Locate the cell with the specified text and output its (X, Y) center coordinate. 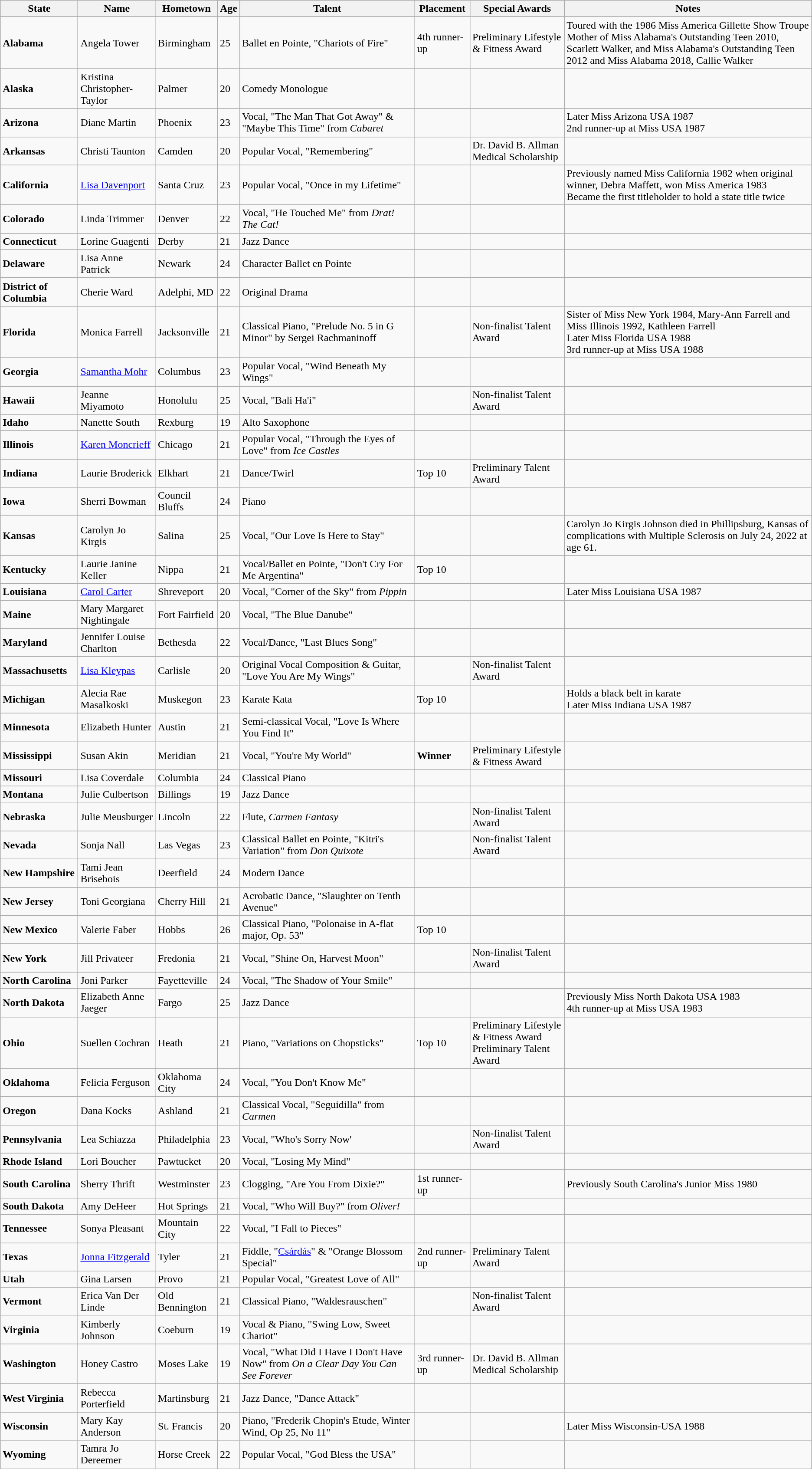
Cherry Hill (187, 902)
Acrobatic Dance, "Slaughter on Tenth Avenue" (327, 902)
Julie Culbertson (117, 794)
4th runner-up (442, 43)
Classical Piano, "Polonaise in A-flat major, Op. 53" (327, 930)
Carol Carter (117, 592)
Holds a black belt in karateLater Miss Indiana USA 1987 (688, 699)
Austin (187, 727)
Jeanne Miyamoto (117, 400)
Lori Boucher (117, 1161)
Original Vocal Composition & Guitar, "Love You Are My Wings" (327, 671)
Later Miss Louisiana USA 1987 (688, 592)
Lisa Davenport (117, 185)
Felicia Ferguson (117, 1082)
Vocal, "Who's Sorry Now' (327, 1139)
Chicago (187, 445)
Hobbs (187, 930)
Iowa (39, 502)
Pawtucket (187, 1161)
Rexburg (187, 423)
Vocal, "The Man That Got Away" & "Maybe This Time" from Cabaret (327, 122)
Modern Dance (327, 873)
Connecticut (39, 241)
Colorado (39, 219)
Angela Tower (117, 43)
Massachusetts (39, 671)
Valerie Faber (117, 930)
Karen Moncrieff (117, 445)
Honolulu (187, 400)
Amy DeHeer (117, 1206)
Vocal, "Bali Ha'i" (327, 400)
Moses Lake (187, 1364)
Classical Piano, "Prelude No. 5 in G Minor" by Sergei Rachmaninoff (327, 332)
Fayetteville (187, 980)
Talent (327, 9)
California (39, 185)
Diane Martin (117, 122)
Winner (442, 755)
Carlisle (187, 671)
Sonya Pleasant (117, 1228)
Tamra Jo Dereemer (117, 1455)
Georgia (39, 371)
Bethesda (187, 642)
Pennsylvania (39, 1139)
Linda Trimmer (117, 219)
Arizona (39, 122)
Salina (187, 536)
Illinois (39, 445)
Council Bluffs (187, 502)
District of Columbia (39, 292)
Special Awards (517, 9)
Lea Schiazza (117, 1139)
South Carolina (39, 1184)
Adelphi, MD (187, 292)
3rd runner-up (442, 1364)
Muskegon (187, 699)
Vocal, "You're My World" (327, 755)
Christi Taunton (117, 151)
Vocal, "Shine On, Harvest Moon" (327, 958)
Honey Castro (117, 1364)
Meridian (187, 755)
Mississippi (39, 755)
Semi-classical Vocal, "Love Is Where You Find It" (327, 727)
Rebecca Porterfield (117, 1398)
Ohio (39, 1042)
Susan Akin (117, 755)
Laurie Janine Keller (117, 569)
Vocal, "What Did I Have I Don't Have Now" from On a Clear Day You Can See Forever (327, 1364)
Virginia (39, 1330)
Palmer (187, 89)
Lincoln (187, 817)
Kansas (39, 536)
Gina Larsen (117, 1279)
Previously Miss North Dakota USA 19834th runner-up at Miss USA 1983 (688, 1002)
Lisa Coverdale (117, 778)
Hometown (187, 9)
Westminster (187, 1184)
Popular Vocal, "God Bless the USA" (327, 1455)
Jazz Dance, "Dance Attack" (327, 1398)
Vocal & Piano, "Swing Low, Sweet Chariot" (327, 1330)
Fiddle, "Csárdás" & "Orange Blossom Special" (327, 1257)
Sister of Miss New York 1984, Mary-Ann Farrell and Miss Illinois 1992, Kathleen FarrellLater Miss Florida USA 19883rd runner-up at Miss USA 1988 (688, 332)
Placement (442, 9)
Newark (187, 264)
Wyoming (39, 1455)
South Dakota (39, 1206)
Mary Margaret Nightingale (117, 615)
Nanette South (117, 423)
Elkhart (187, 473)
Alaska (39, 89)
Original Drama (327, 292)
Kimberly Johnson (117, 1330)
Mountain City (187, 1228)
Joni Parker (117, 980)
Nippa (187, 569)
Delaware (39, 264)
26 (228, 930)
Heath (187, 1042)
Dana Kocks (117, 1111)
Michigan (39, 699)
Alabama (39, 43)
Vocal, "You Don't Know Me" (327, 1082)
Samantha Mohr (117, 371)
Arkansas (39, 151)
North Dakota (39, 1002)
Mary Kay Anderson (117, 1426)
Jonna Fitzgerald (117, 1257)
Later Miss Arizona USA 19872nd runner-up at Miss USA 1987 (688, 122)
Vocal, "Who Will Buy?" from Oliver! (327, 1206)
Sherri Bowman (117, 502)
Character Ballet en Pointe (327, 264)
Lisa Kleypas (117, 671)
Sonja Nall (117, 845)
Sherry Thrift (117, 1184)
Missouri (39, 778)
Maryland (39, 642)
Name (117, 9)
Billings (187, 794)
Notes (688, 9)
Cherie Ward (117, 292)
North Carolina (39, 980)
Vermont (39, 1302)
Lisa Anne Patrick (117, 264)
Shreveport (187, 592)
Utah (39, 1279)
Vocal, "Losing My Mind" (327, 1161)
Classical Ballet en Pointe, "Kitri's Variation" from Don Quixote (327, 845)
Piano, "Variations on Chopsticks" (327, 1042)
Camden (187, 151)
Carolyn Jo Kirgis Johnson died in Phillipsburg, Kansas of complications with Multiple Sclerosis on July 24, 2022 at age 61. (688, 536)
Florida (39, 332)
Elizabeth Anne Jaeger (117, 1002)
Flute, Carmen Fantasy (327, 817)
Louisiana (39, 592)
Popular Vocal, "Greatest Love of All" (327, 1279)
Kentucky (39, 569)
Vocal/Dance, "Last Blues Song" (327, 642)
Clogging, "Are You From Dixie?" (327, 1184)
Elizabeth Hunter (117, 727)
Dance/Twirl (327, 473)
Karate Kata (327, 699)
Martinsburg (187, 1398)
Later Miss Wisconsin-USA 1988 (688, 1426)
Hawaii (39, 400)
Monica Farrell (117, 332)
Toni Georgiana (117, 902)
Oregon (39, 1111)
Rhode Island (39, 1161)
Columbus (187, 371)
Preliminary Lifestyle & Fitness AwardPreliminary Talent Award (517, 1042)
Popular Vocal, "Through the Eyes of Love" from Ice Castles (327, 445)
Ashland (187, 1111)
Vocal, "Our Love Is Here to Stay" (327, 536)
Birmingham (187, 43)
Piano (327, 502)
New Mexico (39, 930)
Provo (187, 1279)
Ballet en Pointe, "Chariots of Fire" (327, 43)
Previously South Carolina's Junior Miss 1980 (688, 1184)
Lorine Guagenti (117, 241)
Oklahoma (39, 1082)
New York (39, 958)
Popular Vocal, "Remembering" (327, 151)
Fort Fairfield (187, 615)
Suellen Cochran (117, 1042)
Classical Vocal, "Seguidilla" from Carmen (327, 1111)
1st runner-up (442, 1184)
Denver (187, 219)
Carolyn Jo Kirgis (117, 536)
Tami Jean Brisebois (117, 873)
Santa Cruz (187, 185)
Washington (39, 1364)
Derby (187, 241)
Age (228, 9)
Vocal, "The Blue Danube" (327, 615)
Tyler (187, 1257)
Minnesota (39, 727)
Maine (39, 615)
Jill Privateer (117, 958)
Jacksonville (187, 332)
Nebraska (39, 817)
Vocal, "I Fall to Pieces" (327, 1228)
Piano, "Frederik Chopin's Etude, Winter Wind, Op 25, No 11" (327, 1426)
Comedy Monologue (327, 89)
Popular Vocal, "Once in my Lifetime" (327, 185)
New Jersey (39, 902)
Indiana (39, 473)
Idaho (39, 423)
Wisconsin (39, 1426)
2nd runner-up (442, 1257)
Hot Springs (187, 1206)
Vocal, "The Shadow of Your Smile" (327, 980)
Horse Creek (187, 1455)
Popular Vocal, "Wind Beneath My Wings" (327, 371)
Oklahoma City (187, 1082)
Vocal, "He Touched Me" from Drat! The Cat! (327, 219)
Kristina Christopher-Taylor (117, 89)
Laurie Broderick (117, 473)
Vocal, "Corner of the Sky" from Pippin (327, 592)
Julie Meusburger (117, 817)
Phoenix (187, 122)
Deerfield (187, 873)
Philadelphia (187, 1139)
Classical Piano (327, 778)
Las Vegas (187, 845)
Montana (39, 794)
Vocal/Ballet en Pointe, "Don't Cry For Me Argentina" (327, 569)
Alto Saxophone (327, 423)
Nevada (39, 845)
West Virginia (39, 1398)
Classical Piano, "Waldesrauschen" (327, 1302)
Alecia Rae Masalkoski (117, 699)
State (39, 9)
New Hampshire (39, 873)
Tennessee (39, 1228)
Erica Van Der Linde (117, 1302)
Fargo (187, 1002)
Old Bennington (187, 1302)
Columbia (187, 778)
Texas (39, 1257)
St. Francis (187, 1426)
Coeburn (187, 1330)
Jennifer Louise Charlton (117, 642)
Fredonia (187, 958)
